Determine the [X, Y] coordinate at the center of the cell enclosing the given text.  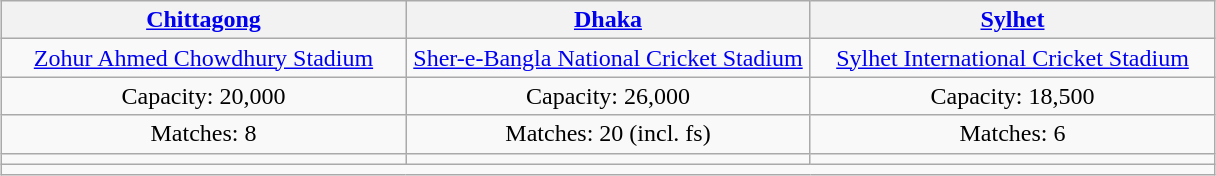
Chittagong [204, 20]
Sher-e-Bangla National Cricket Stadium [608, 58]
Zohur Ahmed Chowdhury Stadium [204, 58]
Sylhet [1012, 20]
Sylhet International Cricket Stadium [1012, 58]
Matches: 6 [1012, 134]
Dhaka [608, 20]
Capacity: 20,000 [204, 96]
Matches: 8 [204, 134]
Capacity: 18,500 [1012, 96]
Matches: 20 (incl. fs) [608, 134]
Capacity: 26,000 [608, 96]
